For the text-containing cell, return its midpoint in (x, y) coordinate format. 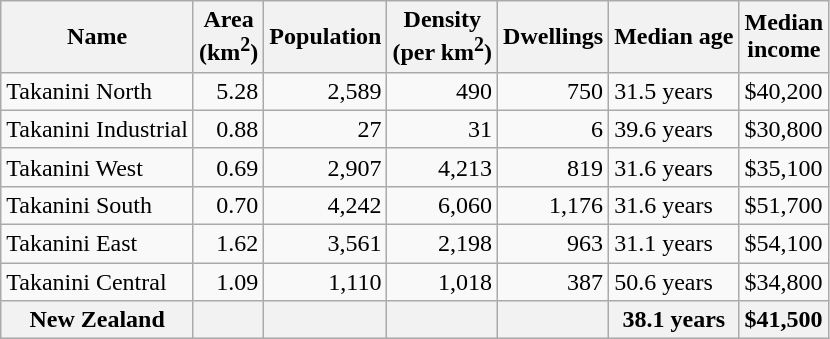
Medianincome (784, 37)
$54,100 (784, 244)
$35,100 (784, 167)
1.09 (228, 282)
Takanini East (98, 244)
0.88 (228, 129)
Takanini Central (98, 282)
New Zealand (98, 320)
750 (554, 91)
2,907 (326, 167)
490 (442, 91)
4,242 (326, 205)
5.28 (228, 91)
387 (554, 282)
$40,200 (784, 91)
1,018 (442, 282)
963 (554, 244)
6 (554, 129)
1,110 (326, 282)
38.1 years (674, 320)
Dwellings (554, 37)
31.5 years (674, 91)
$51,700 (784, 205)
Population (326, 37)
Density(per km2) (442, 37)
Takanini North (98, 91)
Takanini South (98, 205)
27 (326, 129)
1,176 (554, 205)
Name (98, 37)
0.70 (228, 205)
31 (442, 129)
39.6 years (674, 129)
31.1 years (674, 244)
Takanini Industrial (98, 129)
$34,800 (784, 282)
Area(km2) (228, 37)
2,198 (442, 244)
$41,500 (784, 320)
3,561 (326, 244)
0.69 (228, 167)
6,060 (442, 205)
819 (554, 167)
Median age (674, 37)
4,213 (442, 167)
50.6 years (674, 282)
Takanini West (98, 167)
$30,800 (784, 129)
2,589 (326, 91)
1.62 (228, 244)
